Find where the given text appears and provide that cell's center as [X, Y] coordinate. 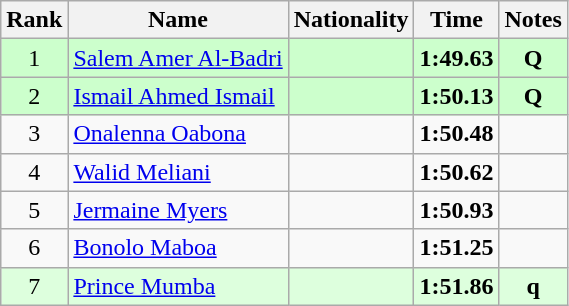
1:50.13 [456, 96]
Jermaine Myers [178, 210]
Rank [34, 20]
Bonolo Maboa [178, 248]
1:50.48 [456, 134]
2 [34, 96]
Walid Meliani [178, 172]
1:51.25 [456, 248]
6 [34, 248]
Prince Mumba [178, 286]
1:49.63 [456, 58]
7 [34, 286]
1 [34, 58]
1:50.62 [456, 172]
4 [34, 172]
Nationality [351, 20]
q [533, 286]
Onalenna Oabona [178, 134]
Name [178, 20]
Time [456, 20]
Salem Amer Al-Badri [178, 58]
1:50.93 [456, 210]
3 [34, 134]
Notes [533, 20]
1:51.86 [456, 286]
5 [34, 210]
Ismail Ahmed Ismail [178, 96]
